Scan for the cell matching the given text and deliver its (X, Y) coordinate at center. 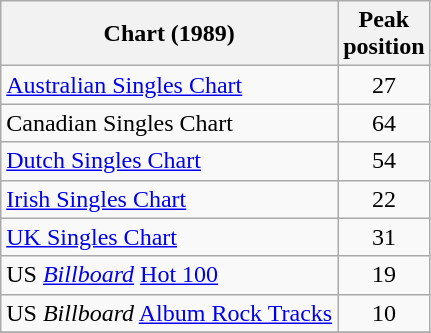
22 (384, 199)
Dutch Singles Chart (170, 161)
Chart (1989) (170, 34)
Canadian Singles Chart (170, 123)
UK Singles Chart (170, 237)
10 (384, 313)
27 (384, 85)
Australian Singles Chart (170, 85)
US Billboard Album Rock Tracks (170, 313)
Peakposition (384, 34)
Irish Singles Chart (170, 199)
31 (384, 237)
19 (384, 275)
US Billboard Hot 100 (170, 275)
64 (384, 123)
54 (384, 161)
